Search for the cell housing the specified text and yield its [X, Y] center coordinate. 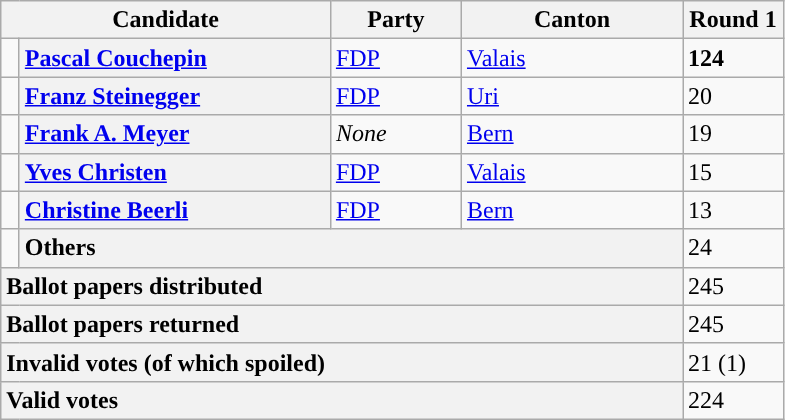
None [396, 134]
Others [350, 248]
224 [732, 400]
Pascal Couchepin [174, 58]
Uri [572, 96]
Party [396, 20]
Frank A. Meyer [174, 134]
13 [732, 210]
Round 1 [732, 20]
Franz Steinegger [174, 96]
124 [732, 58]
19 [732, 134]
15 [732, 172]
Candidate [166, 20]
Invalid votes (of which spoiled) [342, 362]
Yves Christen [174, 172]
Ballot papers returned [342, 324]
Canton [572, 20]
20 [732, 96]
Christine Beerli [174, 210]
Ballot papers distributed [342, 286]
24 [732, 248]
Valid votes [342, 400]
21 (1) [732, 362]
